Provide the [x, y] coordinate of the cell's center where the given text is located.  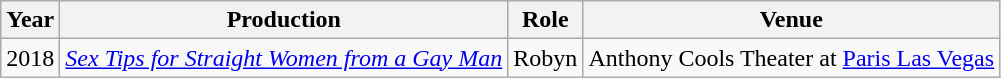
Year [30, 20]
2018 [30, 58]
Anthony Cools Theater at Paris Las Vegas [792, 58]
Production [284, 20]
Robyn [546, 58]
Sex Tips for Straight Women from a Gay Man [284, 58]
Venue [792, 20]
Role [546, 20]
